Provide the (x, y) coordinate of the cell's center where the given text is located.  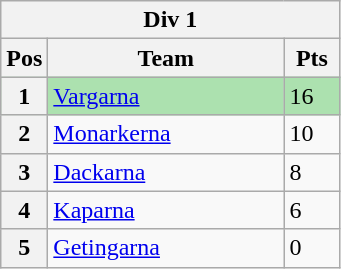
Pos (24, 58)
Team (166, 58)
8 (312, 172)
4 (24, 210)
Pts (312, 58)
Vargarna (166, 96)
Monarkerna (166, 134)
0 (312, 248)
2 (24, 134)
16 (312, 96)
Kaparna (166, 210)
5 (24, 248)
10 (312, 134)
6 (312, 210)
3 (24, 172)
Dackarna (166, 172)
Getingarna (166, 248)
Div 1 (170, 20)
1 (24, 96)
